Provide the [x, y] coordinate of the cell's center where the given text is located.  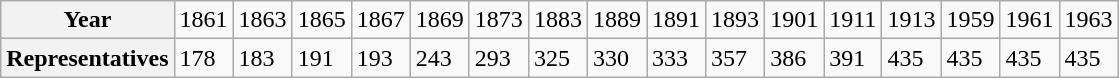
1911 [853, 20]
357 [736, 58]
Representatives [88, 58]
391 [853, 58]
Year [88, 20]
293 [498, 58]
386 [794, 58]
191 [322, 58]
1863 [262, 20]
1873 [498, 20]
1889 [616, 20]
183 [262, 58]
1961 [1030, 20]
333 [676, 58]
1883 [558, 20]
1891 [676, 20]
1867 [380, 20]
1865 [322, 20]
1913 [912, 20]
193 [380, 58]
1963 [1088, 20]
1901 [794, 20]
1861 [204, 20]
178 [204, 58]
1959 [970, 20]
1893 [736, 20]
330 [616, 58]
243 [440, 58]
1869 [440, 20]
325 [558, 58]
